Provide the [X, Y] coordinate of the cell's center where the given text is located.  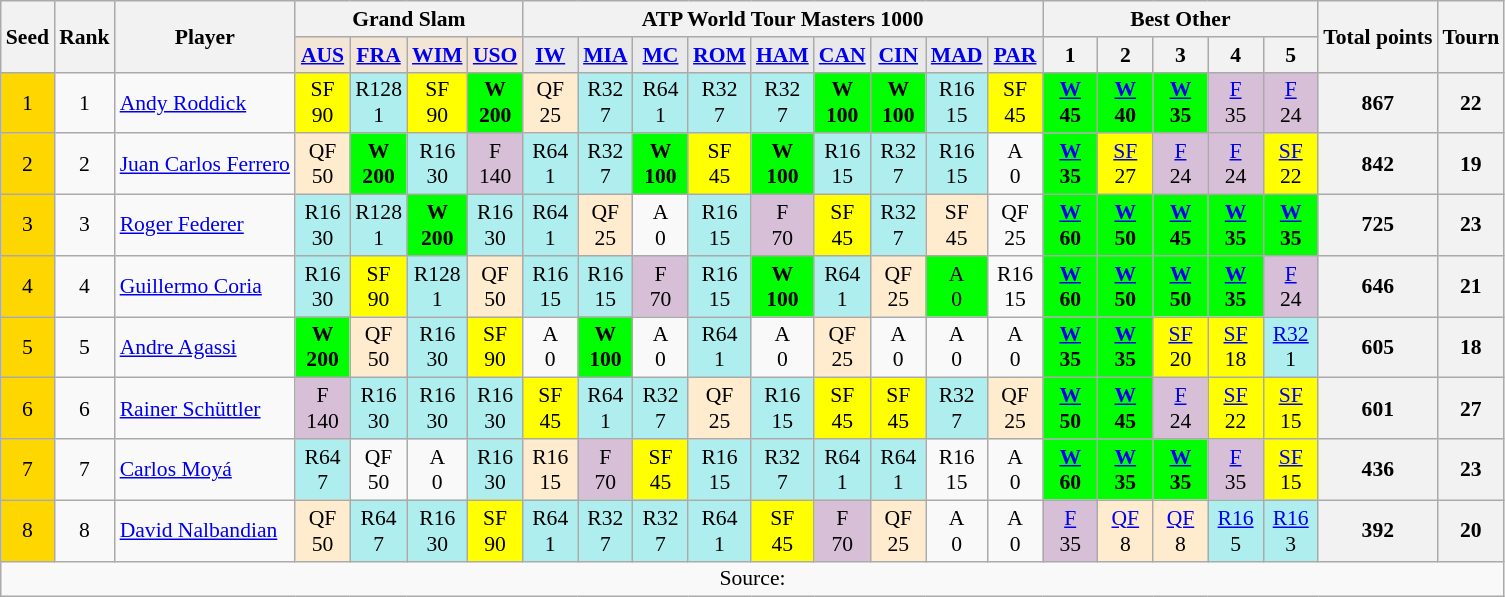
436 [1378, 470]
R163 [1290, 530]
18 [1470, 348]
Player [205, 36]
AUS [322, 55]
Rainer Schüttler [205, 408]
FRA [378, 55]
646 [1378, 286]
IW [550, 55]
CAN [842, 55]
ATP World Tour Masters 1000 [783, 19]
Seed [28, 36]
22 [1470, 102]
ROM [720, 55]
19 [1470, 164]
Carlos Moyá [205, 470]
W40 [1126, 102]
SF18 [1236, 348]
CIN [898, 55]
Guillermo Coria [205, 286]
MC [660, 55]
SF27 [1126, 164]
842 [1378, 164]
Rank [84, 36]
601 [1378, 408]
Andre Agassi [205, 348]
WIM [437, 55]
R321 [1290, 348]
725 [1378, 226]
R165 [1236, 530]
Total points [1378, 36]
MIA [606, 55]
Tourn [1470, 36]
27 [1470, 408]
20 [1470, 530]
Best Other [1181, 19]
Source: [753, 579]
Grand Slam [409, 19]
21 [1470, 286]
867 [1378, 102]
HAM [782, 55]
605 [1378, 348]
PAR [1014, 55]
Andy Roddick [205, 102]
392 [1378, 530]
SF20 [1180, 348]
MAD [957, 55]
Juan Carlos Ferrero [205, 164]
Roger Federer [205, 226]
USO [496, 55]
David Nalbandian [205, 530]
